Provide the (X, Y) coordinate of the cell's center where the given text is located.  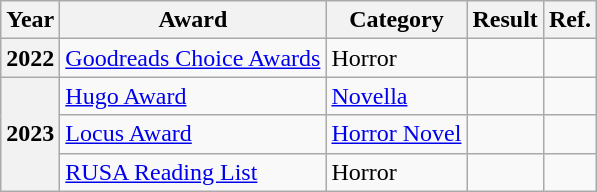
Category (396, 20)
Goodreads Choice Awards (193, 58)
Award (193, 20)
Novella (396, 96)
Horror Novel (396, 134)
Ref. (570, 20)
2022 (30, 58)
Hugo Award (193, 96)
Year (30, 20)
Locus Award (193, 134)
RUSA Reading List (193, 172)
2023 (30, 134)
Result (505, 20)
